Find where the given text appears and provide that cell's center as (x, y) coordinate. 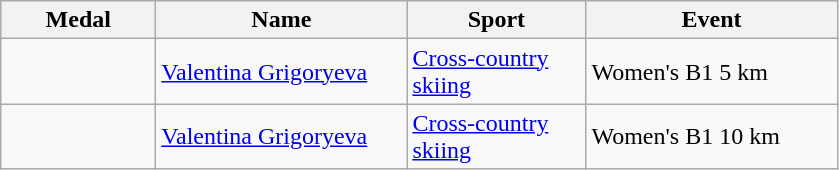
Women's B1 10 km (712, 136)
Name (282, 20)
Sport (496, 20)
Event (712, 20)
Women's B1 5 km (712, 72)
Medal (78, 20)
